Find where the given text appears and provide that cell's center as (X, Y) coordinate. 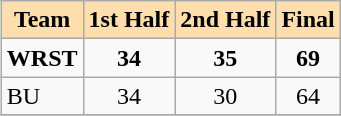
69 (308, 58)
BU (42, 96)
Final (308, 20)
30 (226, 96)
2nd Half (226, 20)
1st Half (129, 20)
Team (42, 20)
35 (226, 58)
64 (308, 96)
WRST (42, 58)
